Return (X, Y) of the center of cell containing provided text 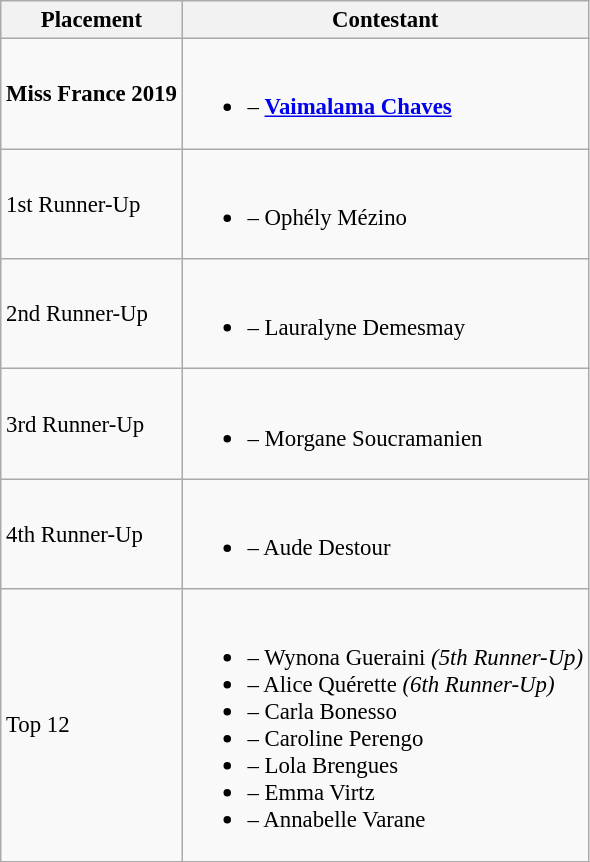
– Vaimalama Chaves (385, 94)
4th Runner-Up (92, 534)
– Morgane Soucramanien (385, 424)
2nd Runner-Up (92, 314)
Top 12 (92, 725)
Placement (92, 20)
– Lauralyne Demesmay (385, 314)
Contestant (385, 20)
– Ophély Mézino (385, 204)
3rd Runner-Up (92, 424)
– Wynona Gueraini (5th Runner-Up) – Alice Quérette (6th Runner-Up) – Carla Bonesso – Caroline Perengo – Lola Brengues – Emma Virtz – Annabelle Varane (385, 725)
1st Runner-Up (92, 204)
– Aude Destour (385, 534)
Miss France 2019 (92, 94)
